Output the (x, y) coordinate of the center of the cell containing the given text.  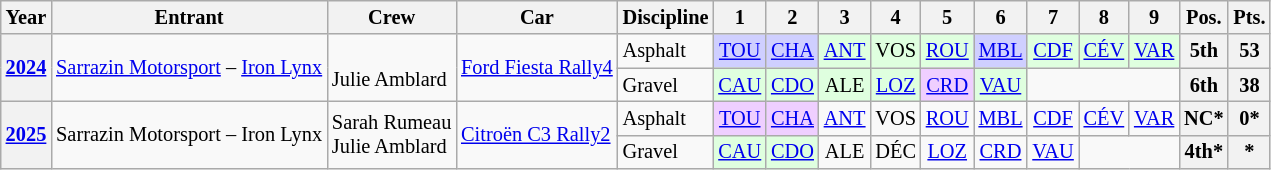
Discipline (666, 17)
Year (26, 17)
Pos. (1204, 17)
* (1249, 152)
5th (1204, 51)
Sarah Rumeau Julie Amblard (392, 134)
38 (1249, 85)
Ford Fiesta Rally4 (536, 68)
Crew (392, 17)
Car (536, 17)
2 (792, 17)
6th (1204, 85)
2025 (26, 134)
1 (740, 17)
DÉC (895, 152)
8 (1104, 17)
0* (1249, 118)
Entrant (189, 17)
Julie Amblard (392, 68)
2024 (26, 68)
4 (895, 17)
53 (1249, 51)
9 (1154, 17)
4th* (1204, 152)
5 (948, 17)
7 (1052, 17)
Citroën C3 Rally2 (536, 134)
Pts. (1249, 17)
6 (1001, 17)
NC* (1204, 118)
3 (845, 17)
